Return (X, Y) of the center of cell containing provided text 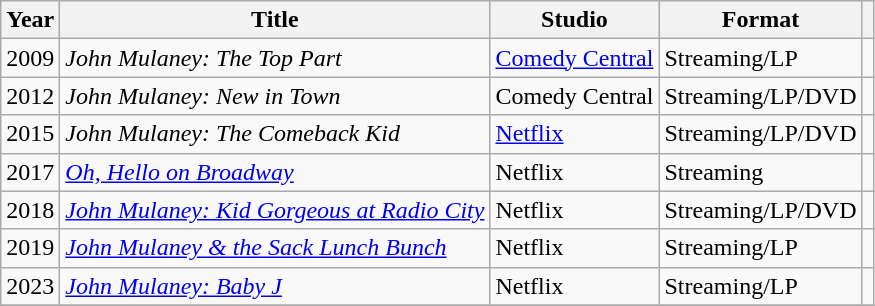
Oh, Hello on Broadway (275, 172)
Streaming (760, 172)
2017 (30, 172)
2023 (30, 286)
2019 (30, 248)
John Mulaney: Kid Gorgeous at Radio City (275, 210)
2018 (30, 210)
2015 (30, 134)
John Mulaney & the Sack Lunch Bunch (275, 248)
John Mulaney: The Top Part (275, 58)
John Mulaney: The Comeback Kid (275, 134)
Year (30, 20)
Studio (574, 20)
2009 (30, 58)
Title (275, 20)
John Mulaney: New in Town (275, 96)
Format (760, 20)
2012 (30, 96)
John Mulaney: Baby J (275, 286)
